Detect which cell encompasses the target text, then output its [x, y] center coordinate. 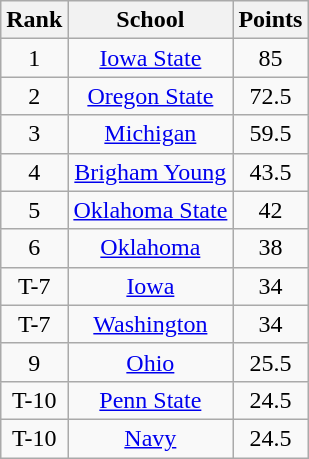
25.5 [270, 362]
School [150, 20]
Oklahoma [150, 248]
4 [34, 172]
Penn State [150, 400]
5 [34, 210]
Ohio [150, 362]
6 [34, 248]
Points [270, 20]
Rank [34, 20]
Washington [150, 324]
Navy [150, 438]
38 [270, 248]
42 [270, 210]
Michigan [150, 134]
3 [34, 134]
72.5 [270, 96]
Iowa [150, 286]
Oregon State [150, 96]
1 [34, 58]
43.5 [270, 172]
Oklahoma State [150, 210]
85 [270, 58]
Iowa State [150, 58]
2 [34, 96]
Brigham Young [150, 172]
9 [34, 362]
59.5 [270, 134]
